Capture the cell that displays the provided text and extract its (x, y) central coordinate. 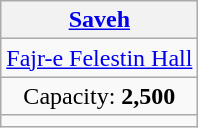
Fajr-e Felestin Hall (100, 58)
Capacity: 2,500 (100, 96)
Saveh (100, 20)
